Detect which cell encompasses the target text, then output its (x, y) center coordinate. 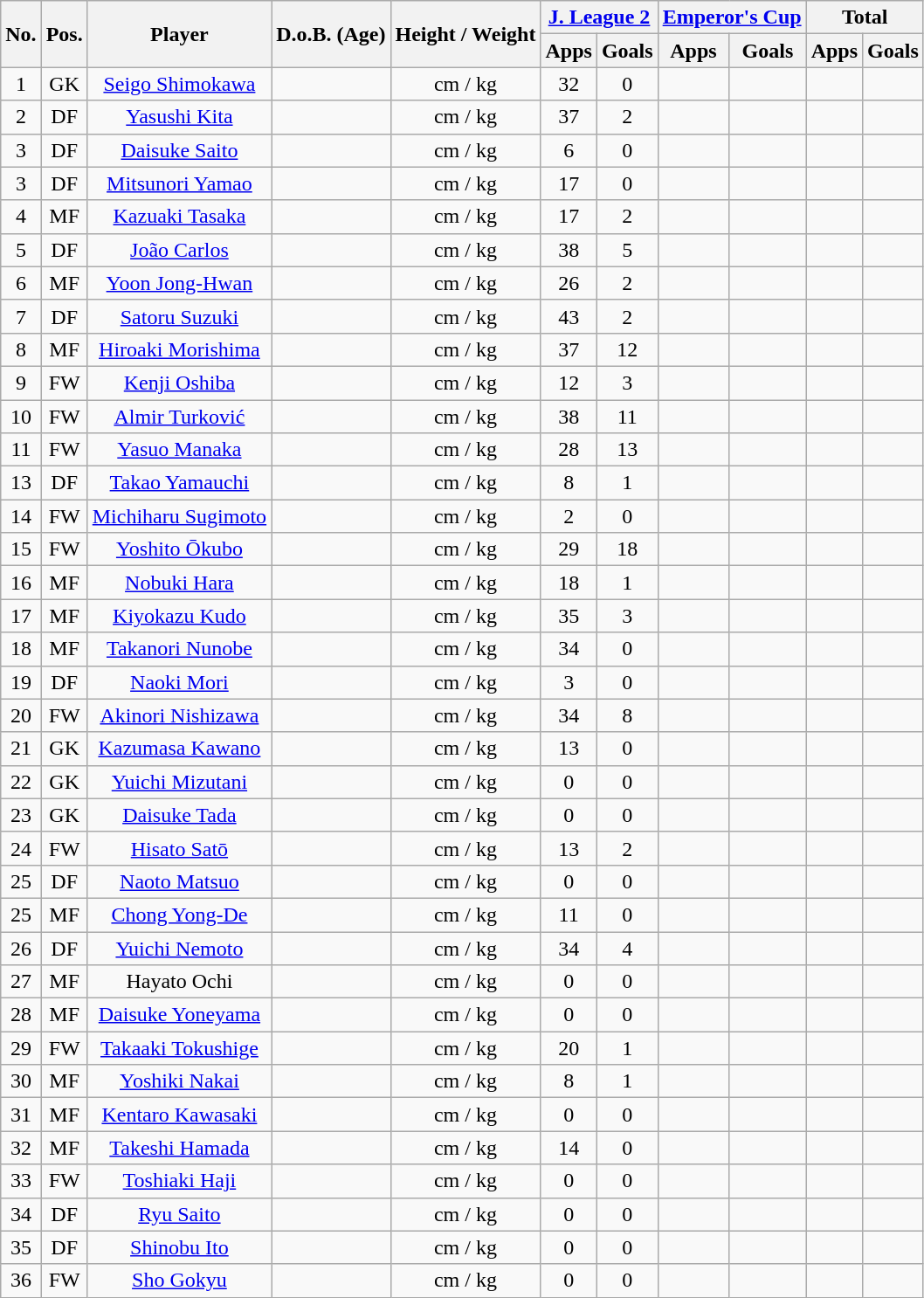
Satoru Suzuki (179, 316)
Total (865, 17)
9 (21, 383)
Toshiaki Haji (179, 1181)
Yuichi Mizutani (179, 782)
Player (179, 34)
43 (569, 316)
J. League 2 (599, 17)
Yoshiki Nakai (179, 1081)
Height / Weight (465, 34)
Sho Gokyu (179, 1281)
24 (21, 848)
Takaaki Tokushige (179, 1048)
D.o.B. (Age) (331, 34)
Hiroaki Morishima (179, 349)
27 (21, 982)
Yoon Jong-Hwan (179, 283)
Ryu Saito (179, 1214)
Takao Yamauchi (179, 483)
23 (21, 815)
Naoki Mori (179, 682)
Kazuaki Tasaka (179, 217)
36 (21, 1281)
7 (21, 316)
Yoshito Ōkubo (179, 549)
Kazumasa Kawano (179, 749)
Kenji Oshiba (179, 383)
Michiharu Sugimoto (179, 516)
31 (21, 1115)
Daisuke Tada (179, 815)
Yasuo Manaka (179, 450)
Daisuke Saito (179, 150)
Hayato Ochi (179, 982)
Takanori Nunobe (179, 649)
19 (21, 682)
22 (21, 782)
Hisato Satō (179, 848)
Daisuke Yoneyama (179, 1015)
No. (21, 34)
Chong Yong-De (179, 915)
30 (21, 1081)
Takeshi Hamada (179, 1148)
Almir Turković (179, 417)
Akinori Nishizawa (179, 715)
Mitsunori Yamao (179, 183)
Shinobu Ito (179, 1247)
33 (21, 1181)
Naoto Matsuo (179, 881)
15 (21, 549)
Emperor's Cup (732, 17)
Kiyokazu Kudo (179, 616)
21 (21, 749)
Seigo Shimokawa (179, 84)
10 (21, 417)
Nobuki Hara (179, 583)
João Carlos (179, 250)
Kentaro Kawasaki (179, 1115)
Yuichi Nemoto (179, 948)
Yasushi Kita (179, 117)
16 (21, 583)
Pos. (65, 34)
